Find where the given text appears and provide that cell's center as [X, Y] coordinate. 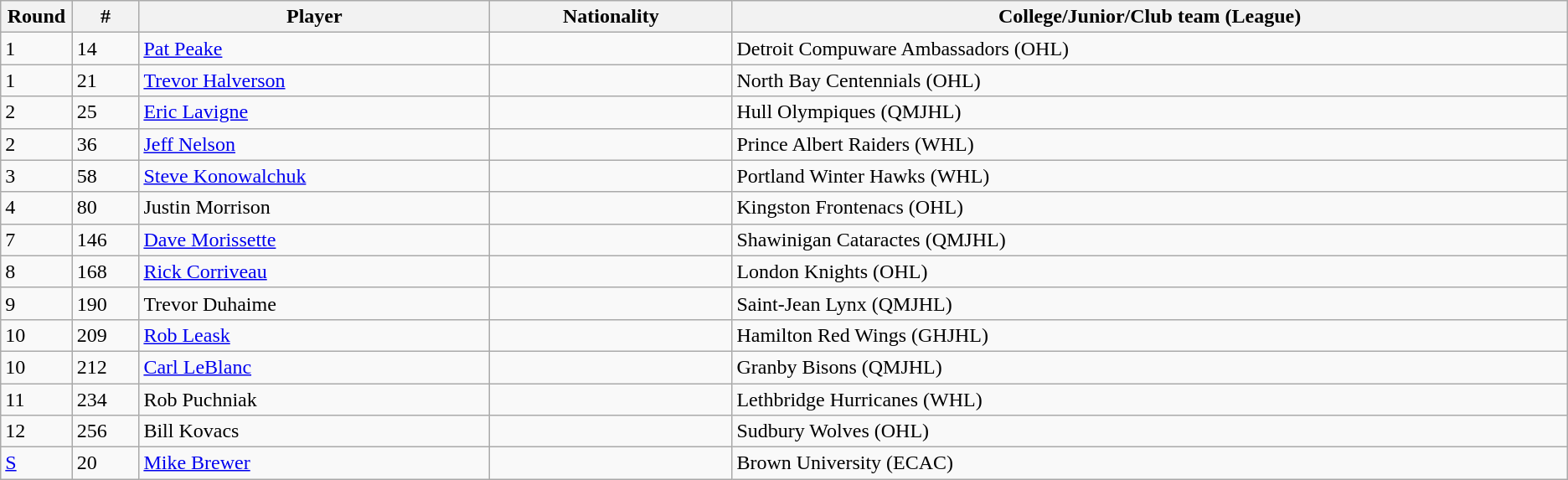
Rick Corriveau [315, 271]
Mike Brewer [315, 463]
North Bay Centennials (OHL) [1149, 80]
Rob Leask [315, 335]
Hamilton Red Wings (GHJHL) [1149, 335]
3 [37, 176]
Pat Peake [315, 49]
Nationality [611, 17]
Lethbridge Hurricanes (WHL) [1149, 400]
Jeff Nelson [315, 144]
College/Junior/Club team (League) [1149, 17]
58 [106, 176]
Dave Morissette [315, 240]
234 [106, 400]
Trevor Duhaime [315, 303]
12 [37, 431]
25 [106, 112]
Eric Lavigne [315, 112]
S [37, 463]
Kingston Frontenacs (OHL) [1149, 208]
Sudbury Wolves (OHL) [1149, 431]
Rob Puchniak [315, 400]
Portland Winter Hawks (WHL) [1149, 176]
Saint-Jean Lynx (QMJHL) [1149, 303]
256 [106, 431]
Prince Albert Raiders (WHL) [1149, 144]
36 [106, 144]
Round [37, 17]
Carl LeBlanc [315, 367]
20 [106, 463]
Detroit Compuware Ambassadors (OHL) [1149, 49]
Justin Morrison [315, 208]
168 [106, 271]
Shawinigan Cataractes (QMJHL) [1149, 240]
Brown University (ECAC) [1149, 463]
4 [37, 208]
Bill Kovacs [315, 431]
14 [106, 49]
7 [37, 240]
9 [37, 303]
Granby Bisons (QMJHL) [1149, 367]
212 [106, 367]
London Knights (OHL) [1149, 271]
Trevor Halverson [315, 80]
146 [106, 240]
190 [106, 303]
Steve Konowalchuk [315, 176]
8 [37, 271]
209 [106, 335]
11 [37, 400]
21 [106, 80]
80 [106, 208]
Hull Olympiques (QMJHL) [1149, 112]
Player [315, 17]
# [106, 17]
